Scan for the cell matching the given text and deliver its [X, Y] coordinate at center. 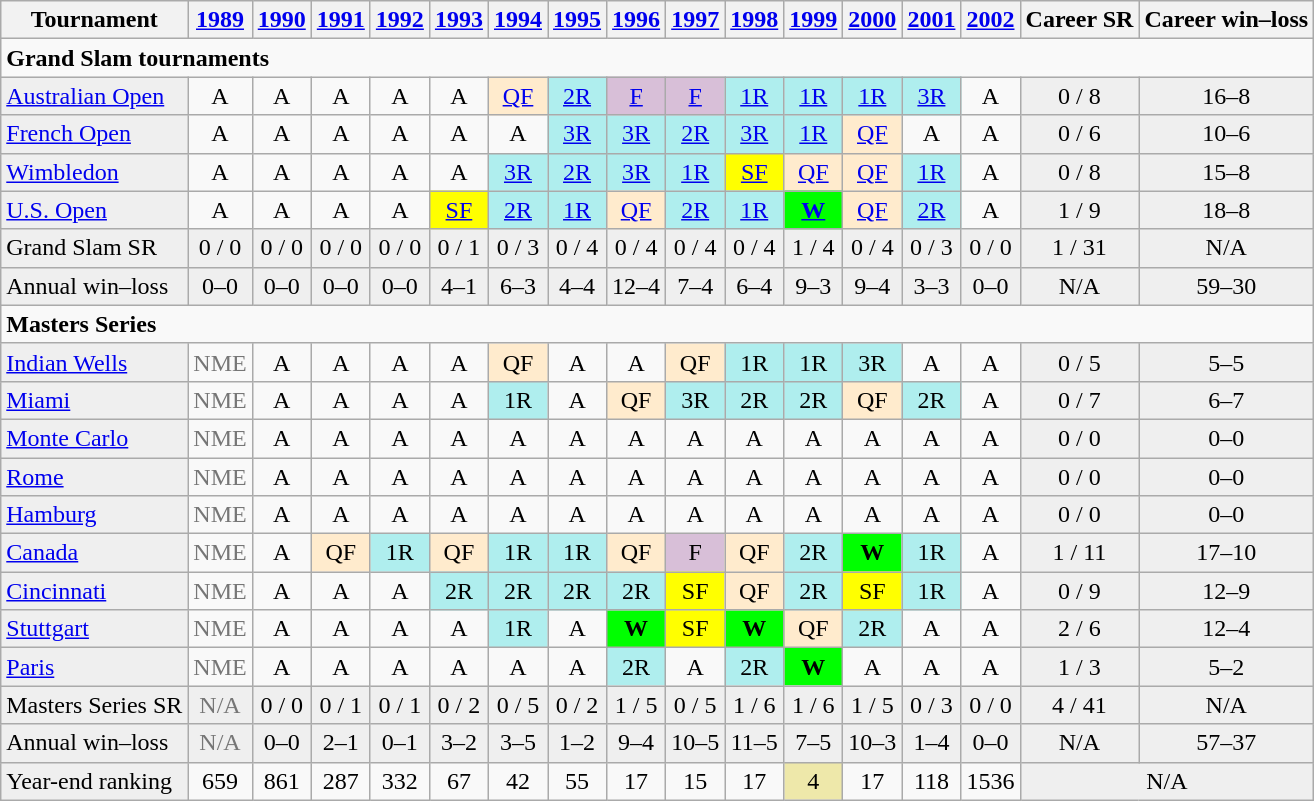
861 [282, 781]
12–9 [1226, 591]
3–3 [932, 286]
Cincinnati [94, 591]
Career win–loss [1226, 20]
6–7 [1226, 400]
1992 [400, 20]
Year-end ranking [94, 781]
9–3 [814, 286]
2002 [990, 20]
2–1 [340, 743]
4 / 41 [1080, 705]
18–8 [1226, 210]
0 / 7 [1080, 400]
67 [458, 781]
17–10 [1226, 553]
U.S. Open [94, 210]
1 / 9 [1080, 210]
1995 [578, 20]
1989 [220, 20]
Canada [94, 553]
1 / 3 [1080, 667]
1997 [696, 20]
Rome [94, 477]
42 [518, 781]
2000 [872, 20]
1 / 4 [814, 248]
16–8 [1226, 96]
5–5 [1226, 362]
287 [340, 781]
Indian Wells [94, 362]
French Open [94, 134]
Monte Carlo [94, 438]
Miami [94, 400]
332 [400, 781]
10–3 [872, 743]
1994 [518, 20]
7–4 [696, 286]
10–5 [696, 743]
1 / 11 [1080, 553]
1990 [282, 20]
0 / 9 [1080, 591]
10–6 [1226, 134]
Hamburg [94, 515]
1996 [636, 20]
3–2 [458, 743]
5–2 [1226, 667]
Career SR [1080, 20]
0–1 [400, 743]
Grand Slam SR [94, 248]
1536 [990, 781]
15–8 [1226, 172]
59–30 [1226, 286]
Stuttgart [94, 629]
57–37 [1226, 743]
1999 [814, 20]
6–3 [518, 286]
Tournament [94, 20]
4 [814, 781]
15 [696, 781]
Grand Slam tournaments [658, 58]
1998 [754, 20]
7–5 [814, 743]
6–4 [754, 286]
2 / 6 [1080, 629]
659 [220, 781]
Masters Series [658, 324]
2001 [932, 20]
55 [578, 781]
4–4 [578, 286]
Australian Open [94, 96]
118 [932, 781]
3–5 [518, 743]
1 / 31 [1080, 248]
Paris [94, 667]
11–5 [754, 743]
4–1 [458, 286]
1991 [340, 20]
1–4 [932, 743]
Wimbledon [94, 172]
0 / 6 [1080, 134]
Masters Series SR [94, 705]
1–2 [578, 743]
1993 [458, 20]
